Determine the [x, y] coordinate at the center of the cell enclosing the given text.  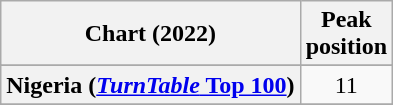
Chart (2022) [150, 34]
Peakposition [346, 34]
11 [346, 85]
Nigeria (TurnTable Top 100) [150, 85]
